Return the [x, y] coordinate for the center point of the cell that contains the specified text.  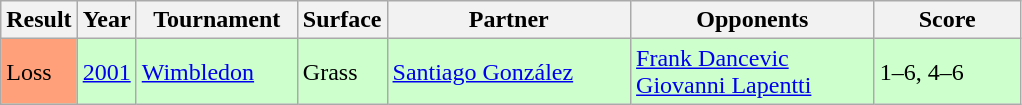
Score [947, 20]
Loss [39, 72]
Wimbledon [216, 72]
2001 [106, 72]
Frank Dancevic Giovanni Lapentti [753, 72]
1–6, 4–6 [947, 72]
Partner [509, 20]
Tournament [216, 20]
Result [39, 20]
Santiago González [509, 72]
Surface [342, 20]
Year [106, 20]
Grass [342, 72]
Opponents [753, 20]
